Output the [X, Y] coordinate of the center of the cell containing the given text.  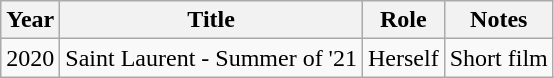
Herself [403, 58]
Notes [498, 20]
Title [212, 20]
2020 [30, 58]
Saint Laurent - Summer of '21 [212, 58]
Year [30, 20]
Role [403, 20]
Short film [498, 58]
